For the text-containing cell, return its midpoint in [x, y] coordinate format. 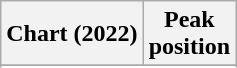
Peakposition [189, 34]
Chart (2022) [72, 34]
